Output the (x, y) coordinate of the center of the cell containing the given text.  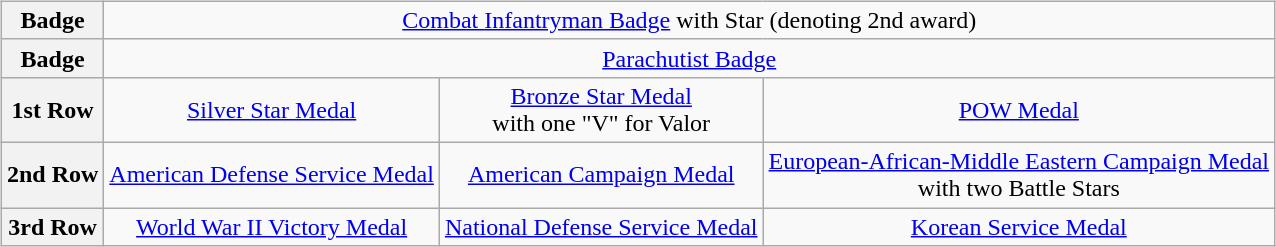
Korean Service Medal (1019, 227)
1st Row (52, 110)
National Defense Service Medal (601, 227)
Combat Infantryman Badge with Star (denoting 2nd award) (690, 20)
POW Medal (1019, 110)
Silver Star Medal (272, 110)
European-African-Middle Eastern Campaign Medalwith two Battle Stars (1019, 174)
World War II Victory Medal (272, 227)
3rd Row (52, 227)
Parachutist Badge (690, 58)
Bronze Star Medalwith one "V" for Valor (601, 110)
American Campaign Medal (601, 174)
2nd Row (52, 174)
American Defense Service Medal (272, 174)
